Capture the cell that displays the provided text and extract its (x, y) central coordinate. 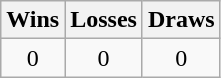
Losses (104, 20)
Draws (181, 20)
Wins (33, 20)
